Return (X, Y) of the center of cell containing provided text 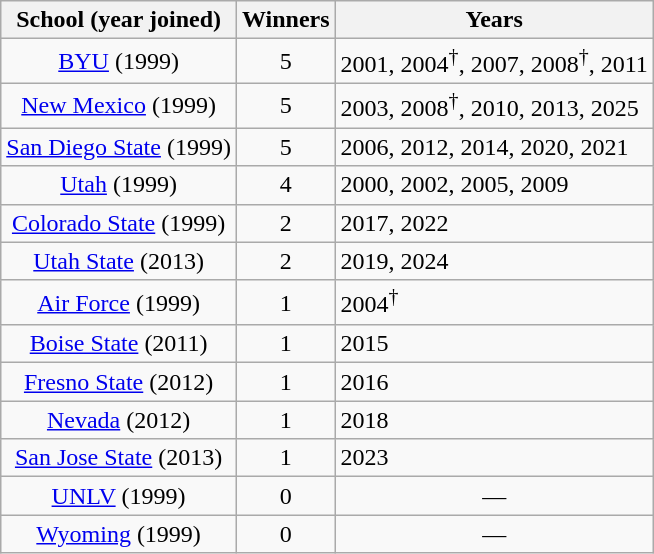
2003, 2008†, 2010, 2013, 2025 (494, 106)
San Jose State (2013) (119, 458)
2001, 2004†, 2007, 2008†, 2011 (494, 62)
Years (494, 20)
2023 (494, 458)
BYU (1999) (119, 62)
New Mexico (1999) (119, 106)
2016 (494, 382)
2004† (494, 302)
2015 (494, 344)
2000, 2002, 2005, 2009 (494, 185)
Utah (1999) (119, 185)
Fresno State (2012) (119, 382)
School (year joined) (119, 20)
2018 (494, 420)
Winners (286, 20)
Boise State (2011) (119, 344)
San Diego State (1999) (119, 147)
Utah State (2013) (119, 261)
UNLV (1999) (119, 496)
Air Force (1999) (119, 302)
2006, 2012, 2014, 2020, 2021 (494, 147)
4 (286, 185)
Colorado State (1999) (119, 223)
2019, 2024 (494, 261)
Wyoming (1999) (119, 534)
Nevada (2012) (119, 420)
2017, 2022 (494, 223)
